Extract the (x, y) coordinate from the center of the cell holding the provided text.  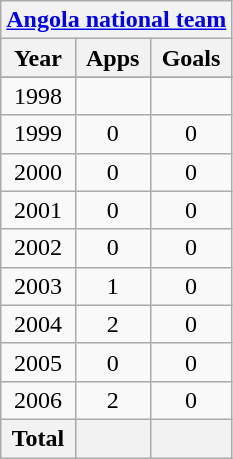
1998 (38, 96)
Angola national team (116, 20)
Total (38, 438)
Goals (191, 58)
Year (38, 58)
Apps (112, 58)
2000 (38, 172)
2003 (38, 286)
2002 (38, 248)
1 (112, 286)
2006 (38, 400)
1999 (38, 134)
2001 (38, 210)
2004 (38, 324)
2005 (38, 362)
